Return the (x, y) coordinate for the center point of the cell that contains the specified text.  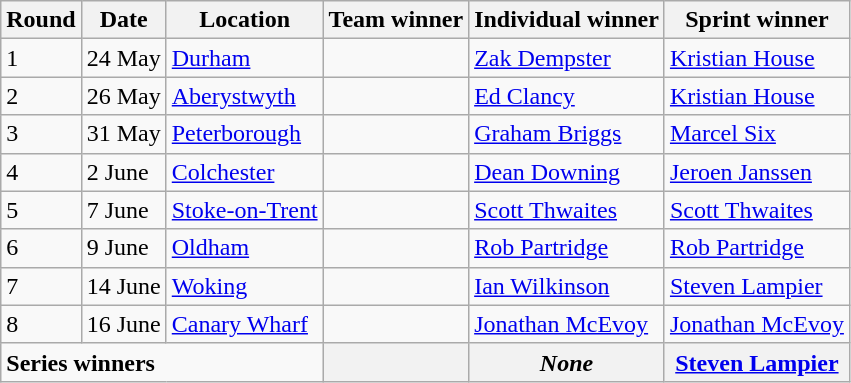
5 (41, 210)
Round (41, 20)
Marcel Six (756, 134)
Zak Dempster (567, 58)
Individual winner (567, 20)
Ed Clancy (567, 96)
3 (41, 134)
16 June (124, 324)
2 (41, 96)
Stoke-on-Trent (244, 210)
Peterborough (244, 134)
2 June (124, 172)
8 (41, 324)
1 (41, 58)
26 May (124, 96)
Jeroen Janssen (756, 172)
31 May (124, 134)
Canary Wharf (244, 324)
Series winners (162, 362)
Date (124, 20)
24 May (124, 58)
Durham (244, 58)
Aberystwyth (244, 96)
6 (41, 248)
Colchester (244, 172)
Dean Downing (567, 172)
Location (244, 20)
Graham Briggs (567, 134)
7 (41, 286)
9 June (124, 248)
Woking (244, 286)
Ian Wilkinson (567, 286)
14 June (124, 286)
7 June (124, 210)
Oldham (244, 248)
4 (41, 172)
Team winner (396, 20)
None (567, 362)
Sprint winner (756, 20)
